Output the [x, y] coordinate of the center of the cell containing the given text.  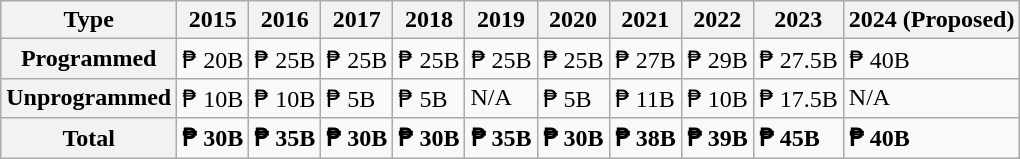
₱ 29B [717, 59]
Programmed [89, 59]
₱ 27B [645, 59]
2021 [645, 20]
2024 (Proposed) [932, 20]
₱ 38B [645, 138]
₱ 39B [717, 138]
2015 [213, 20]
Total [89, 138]
₱ 20B [213, 59]
₱ 11B [645, 98]
2019 [501, 20]
Type [89, 20]
₱ 17.5B [798, 98]
2022 [717, 20]
2018 [429, 20]
2017 [357, 20]
Unprogrammed [89, 98]
2016 [285, 20]
₱ 45B [798, 138]
2020 [573, 20]
2023 [798, 20]
₱ 27.5B [798, 59]
